Pinpoint the cell where the given text exists, returning its (X, Y) midpoint coordinate. 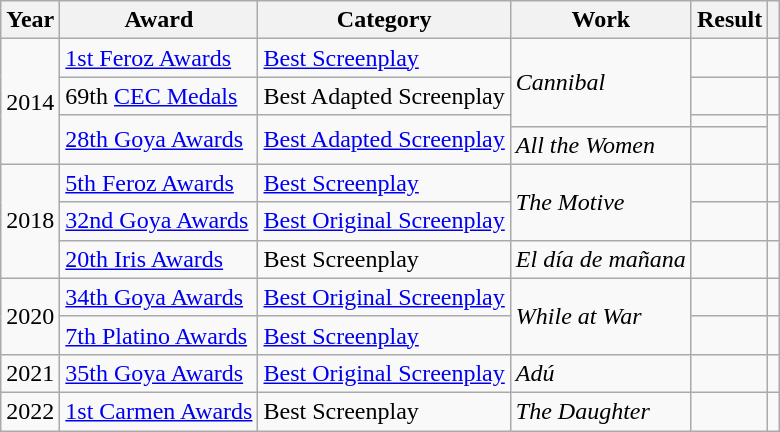
7th Platino Awards (159, 335)
Award (159, 20)
1st Carmen Awards (159, 411)
34th Goya Awards (159, 297)
Adú (600, 373)
2021 (30, 373)
69th CEC Medals (159, 96)
2018 (30, 221)
Cannibal (600, 82)
El día de mañana (600, 259)
Year (30, 20)
Result (729, 20)
5th Feroz Awards (159, 183)
The Motive (600, 202)
Category (384, 20)
All the Women (600, 145)
Work (600, 20)
32nd Goya Awards (159, 221)
2020 (30, 316)
35th Goya Awards (159, 373)
2014 (30, 102)
The Daughter (600, 411)
28th Goya Awards (159, 140)
20th Iris Awards (159, 259)
1st Feroz Awards (159, 58)
While at War (600, 316)
2022 (30, 411)
